Search for the cell housing the specified text and yield its (X, Y) center coordinate. 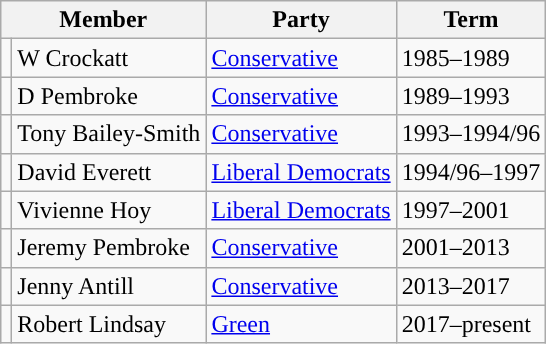
Tony Bailey-Smith (109, 134)
1994/96–1997 (471, 172)
Green (301, 324)
Term (471, 20)
Party (301, 20)
2001–2013 (471, 248)
David Everett (109, 172)
Vivienne Hoy (109, 210)
Member (104, 20)
1985–1989 (471, 58)
2013–2017 (471, 286)
W Crockatt (109, 58)
D Pembroke (109, 96)
Jenny Antill (109, 286)
Robert Lindsay (109, 324)
Jeremy Pembroke (109, 248)
1993–1994/96 (471, 134)
1997–2001 (471, 210)
1989–1993 (471, 96)
2017–present (471, 324)
